Locate the cell with the specified text and output its [x, y] center coordinate. 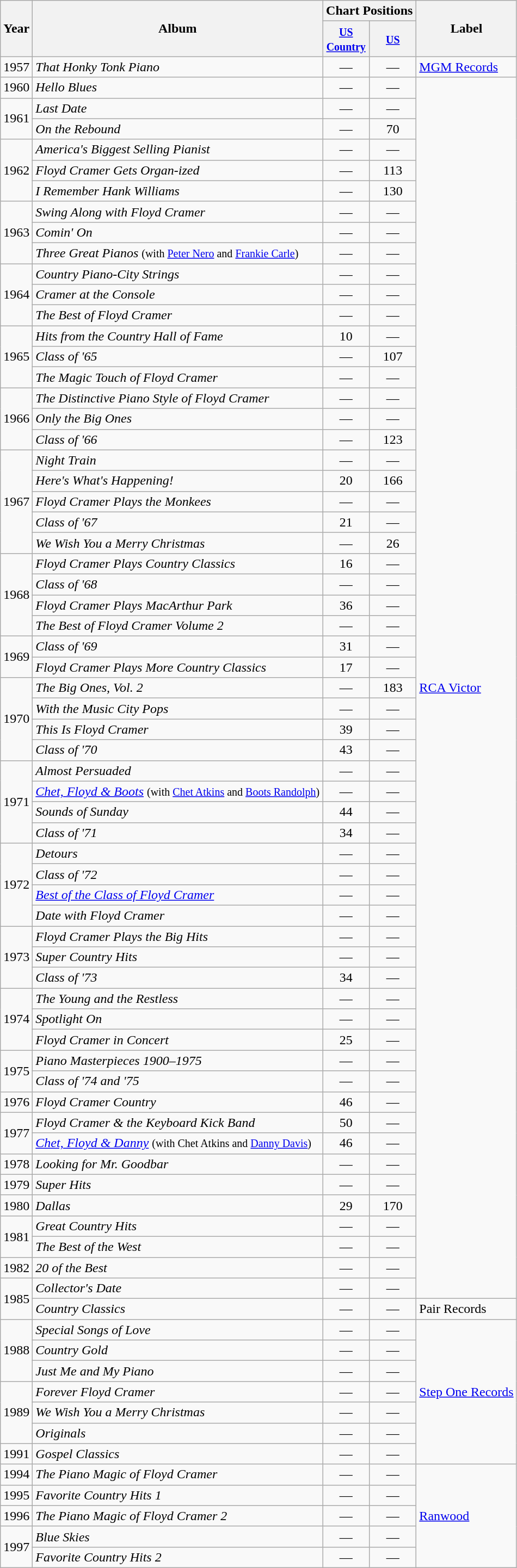
Floyd Cramer Country [177, 1102]
Floyd Cramer Plays Country Classics [177, 563]
183 [393, 688]
Piano Masterpieces 1900–1975 [177, 1061]
Almost Persuaded [177, 771]
Floyd Cramer & the Keyboard Kick Band [177, 1123]
1974 [16, 1019]
26 [393, 543]
That Honky Tonk Piano [177, 67]
29 [346, 1205]
Chet, Floyd & Danny (with Chet Atkins and Danny Davis) [177, 1143]
123 [393, 439]
Just Me and My Piano [177, 1371]
25 [346, 1040]
1964 [16, 294]
20 of the Best [177, 1268]
1969 [16, 657]
1995 [16, 1495]
1962 [16, 170]
Album [177, 28]
50 [346, 1123]
Special Songs of Love [177, 1330]
113 [393, 170]
The Piano Magic of Floyd Cramer [177, 1474]
166 [393, 481]
Floyd Cramer Gets Organ-ized [177, 170]
1977 [16, 1133]
Three Great Pianos (with Peter Nero and Frankie Carle) [177, 253]
1991 [16, 1454]
Class of '72 [177, 874]
36 [346, 605]
Detours [177, 853]
1988 [16, 1350]
1979 [16, 1185]
1975 [16, 1071]
70 [393, 129]
Floyd Cramer Plays the Monkees [177, 501]
The Best of the West [177, 1247]
43 [346, 750]
20 [346, 481]
Pair Records [466, 1309]
10 [346, 336]
1997 [16, 1547]
1965 [16, 357]
1960 [16, 88]
Year [16, 28]
1989 [16, 1412]
Forever Floyd Cramer [177, 1392]
Class of '69 [177, 647]
Chart Positions [370, 11]
Country Piano-City Strings [177, 274]
1981 [16, 1236]
Floyd Cramer Plays MacArthur Park [177, 605]
1963 [16, 232]
Only the Big Ones [177, 419]
1966 [16, 419]
Class of '67 [177, 522]
US Country [346, 39]
Super Country Hits [177, 957]
The Young and the Restless [177, 999]
Super Hits [177, 1185]
21 [346, 522]
Great Country Hits [177, 1226]
On the Rebound [177, 129]
1973 [16, 957]
This Is Floyd Cramer [177, 729]
Country Classics [177, 1309]
Date with Floyd Cramer [177, 915]
Hits from the Country Hall of Fame [177, 336]
Comin' On [177, 232]
31 [346, 647]
Class of '73 [177, 978]
170 [393, 1205]
1985 [16, 1299]
1980 [16, 1205]
MGM Records [466, 67]
Country Gold [177, 1350]
39 [346, 729]
1971 [16, 802]
1982 [16, 1268]
The Best of Floyd Cramer [177, 315]
44 [346, 812]
1976 [16, 1102]
Cramer at the Console [177, 295]
Collector's Date [177, 1288]
Ranwood [466, 1516]
130 [393, 191]
Swing Along with Floyd Cramer [177, 212]
Hello Blues [177, 88]
1978 [16, 1164]
Class of '65 [177, 357]
1996 [16, 1516]
1967 [16, 501]
Blue Skies [177, 1536]
Favorite Country Hits 1 [177, 1495]
America's Biggest Selling Pianist [177, 150]
The Best of Floyd Cramer Volume 2 [177, 626]
Class of '74 and '75 [177, 1081]
16 [346, 563]
Class of '71 [177, 833]
Here's What's Happening! [177, 481]
Step One Records [466, 1392]
1972 [16, 884]
107 [393, 357]
Originals [177, 1433]
The Piano Magic of Floyd Cramer 2 [177, 1516]
Class of '66 [177, 439]
US [393, 39]
Chet, Floyd & Boots (with Chet Atkins and Boots Randolph) [177, 791]
RCA Victor [466, 688]
With the Music City Pops [177, 709]
1957 [16, 67]
Dallas [177, 1205]
Favorite Country Hits 2 [177, 1557]
Floyd Cramer Plays the Big Hits [177, 936]
Label [466, 28]
1961 [16, 119]
Class of '70 [177, 750]
Floyd Cramer Plays More Country Classics [177, 667]
The Big Ones, Vol. 2 [177, 688]
Class of '68 [177, 584]
Last Date [177, 108]
1968 [16, 594]
Spotlight On [177, 1019]
1994 [16, 1474]
Night Train [177, 460]
The Distinctive Piano Style of Floyd Cramer [177, 398]
Sounds of Sunday [177, 812]
Gospel Classics [177, 1454]
1970 [16, 719]
17 [346, 667]
Floyd Cramer in Concert [177, 1040]
Looking for Mr. Goodbar [177, 1164]
Best of the Class of Floyd Cramer [177, 895]
The Magic Touch of Floyd Cramer [177, 377]
I Remember Hank Williams [177, 191]
